Scan for the cell matching the given text and deliver its (X, Y) coordinate at center. 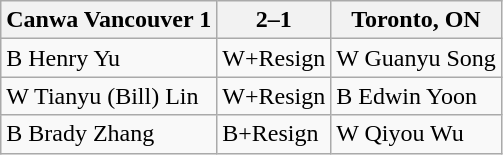
B+Resign (274, 134)
Canwa Vancouver 1 (109, 20)
W Tianyu (Bill) Lin (109, 96)
2–1 (274, 20)
B Brady Zhang (109, 134)
B Edwin Yoon (416, 96)
Toronto, ON (416, 20)
W Guanyu Song (416, 58)
W Qiyou Wu (416, 134)
B Henry Yu (109, 58)
